From the cell containing the given text, extract its center point as (X, Y) coordinate. 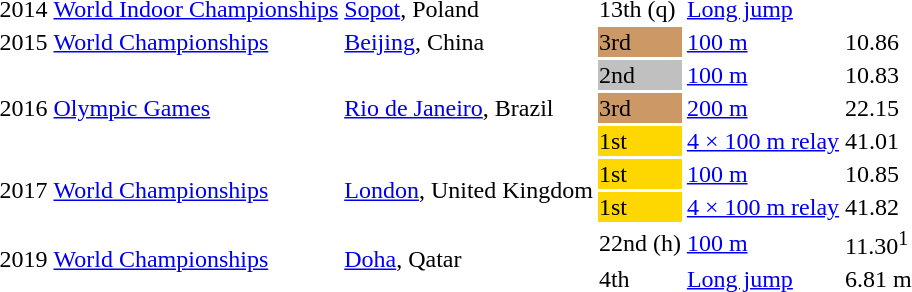
2nd (640, 75)
22nd (h) (640, 243)
Beijing, China (469, 42)
200 m (762, 108)
London, United Kingdom (469, 190)
Olympic Games (196, 108)
Rio de Janeiro, Brazil (469, 108)
